Return the [X, Y] coordinate for the center point of the cell that contains the specified text.  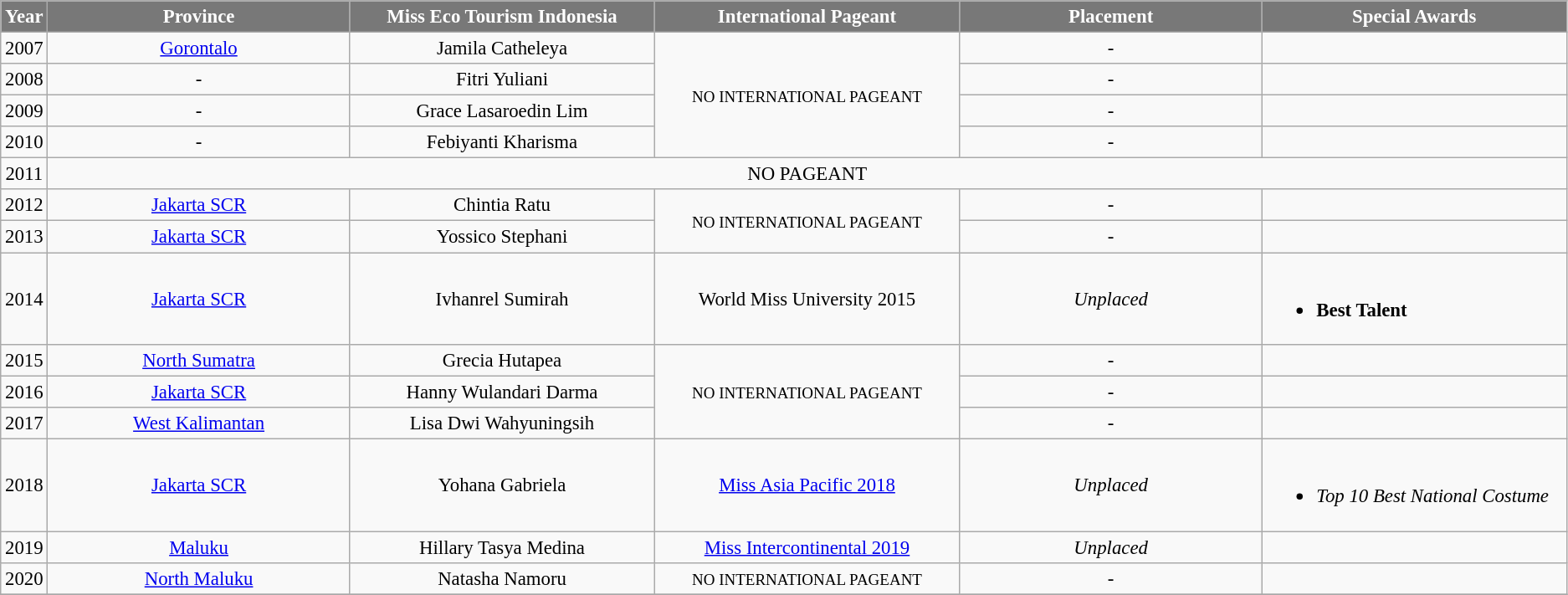
2012 [24, 205]
North Maluku [199, 578]
Grecia Hutapea [502, 361]
2009 [24, 111]
Placement [1111, 17]
2019 [24, 547]
Febiyanti Kharisma [502, 142]
Miss Intercontinental 2019 [807, 547]
2015 [24, 361]
NO PAGEANT [807, 174]
2017 [24, 423]
2013 [24, 237]
Special Awards [1414, 17]
2011 [24, 174]
Grace Lasaroedin Lim [502, 111]
Yossico Stephani [502, 237]
Yohana Gabriela [502, 485]
Chintia Ratu [502, 205]
2010 [24, 142]
Ivhanrel Sumirah [502, 299]
2008 [24, 80]
Gorontalo [199, 49]
West Kalimantan [199, 423]
Top 10 Best National Costume [1414, 485]
Miss Asia Pacific 2018 [807, 485]
2007 [24, 49]
Maluku [199, 547]
World Miss University 2015 [807, 299]
2018 [24, 485]
Year [24, 17]
2014 [24, 299]
2020 [24, 578]
Province [199, 17]
International Pageant [807, 17]
Best Talent [1414, 299]
Hillary Tasya Medina [502, 547]
2016 [24, 392]
Lisa Dwi Wahyuningsih [502, 423]
Miss Eco Tourism Indonesia [502, 17]
Natasha Namoru [502, 578]
North Sumatra [199, 361]
Hanny Wulandari Darma [502, 392]
Jamila Catheleya [502, 49]
Fitri Yuliani [502, 80]
